Output the (X, Y) coordinate of the center of the cell containing the given text.  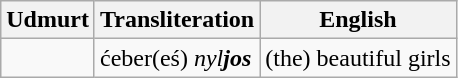
Udmurt (48, 20)
(the) beautiful girls (358, 58)
ćeber(eś) nyljos (176, 58)
English (358, 20)
Transliteration (176, 20)
